Extract the [X, Y] coordinate from the center of the cell holding the provided text.  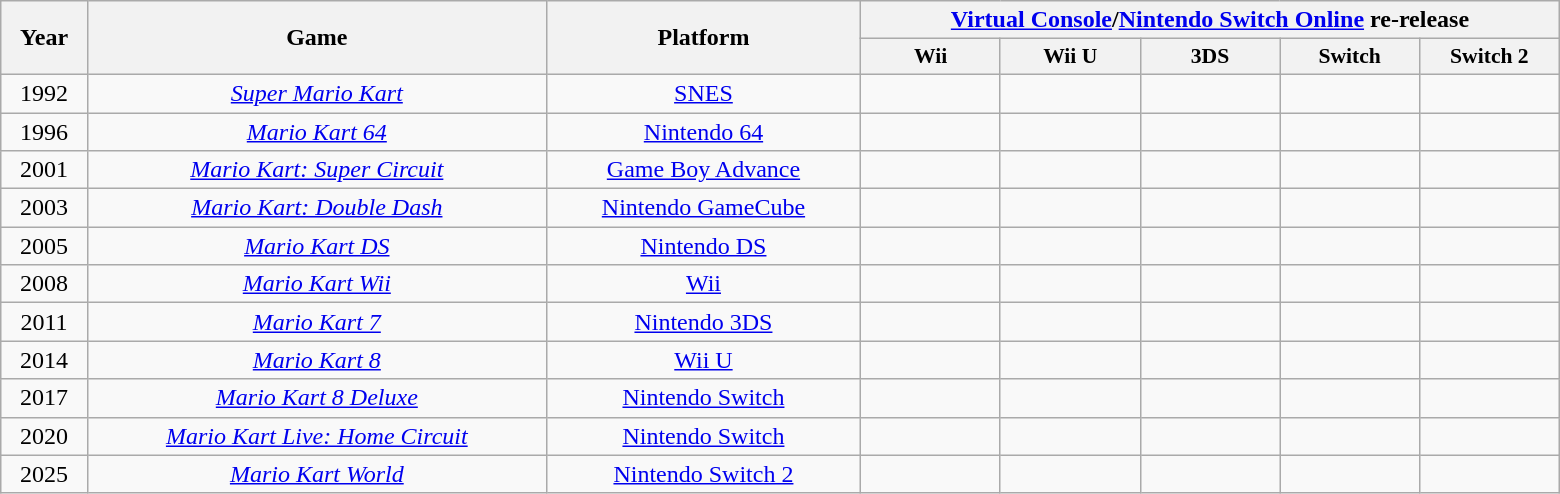
2025 [44, 474]
Mario Kart: Double Dash [316, 208]
Switch [1350, 57]
Year [44, 38]
Mario Kart World [316, 474]
2005 [44, 246]
Platform [703, 38]
Nintendo DS [703, 246]
2011 [44, 322]
1992 [44, 93]
Nintendo GameCube [703, 208]
2017 [44, 398]
Mario Kart 7 [316, 322]
Game Boy Advance [703, 170]
Nintendo 64 [703, 131]
Virtual Console/Nintendo Switch Online re-release [1210, 20]
2008 [44, 284]
SNES [703, 93]
1996 [44, 131]
2020 [44, 436]
Mario Kart 8 [316, 360]
Mario Kart 8 Deluxe [316, 398]
Mario Kart Wii [316, 284]
2003 [44, 208]
Mario Kart DS [316, 246]
Mario Kart 64 [316, 131]
2014 [44, 360]
Switch 2 [1490, 57]
Mario Kart Live: Home Circuit [316, 436]
2001 [44, 170]
Nintendo Switch 2 [703, 474]
Nintendo 3DS [703, 322]
3DS [1210, 57]
Game [316, 38]
Mario Kart: Super Circuit [316, 170]
Super Mario Kart [316, 93]
